Detect which cell encompasses the target text, then output its [X, Y] center coordinate. 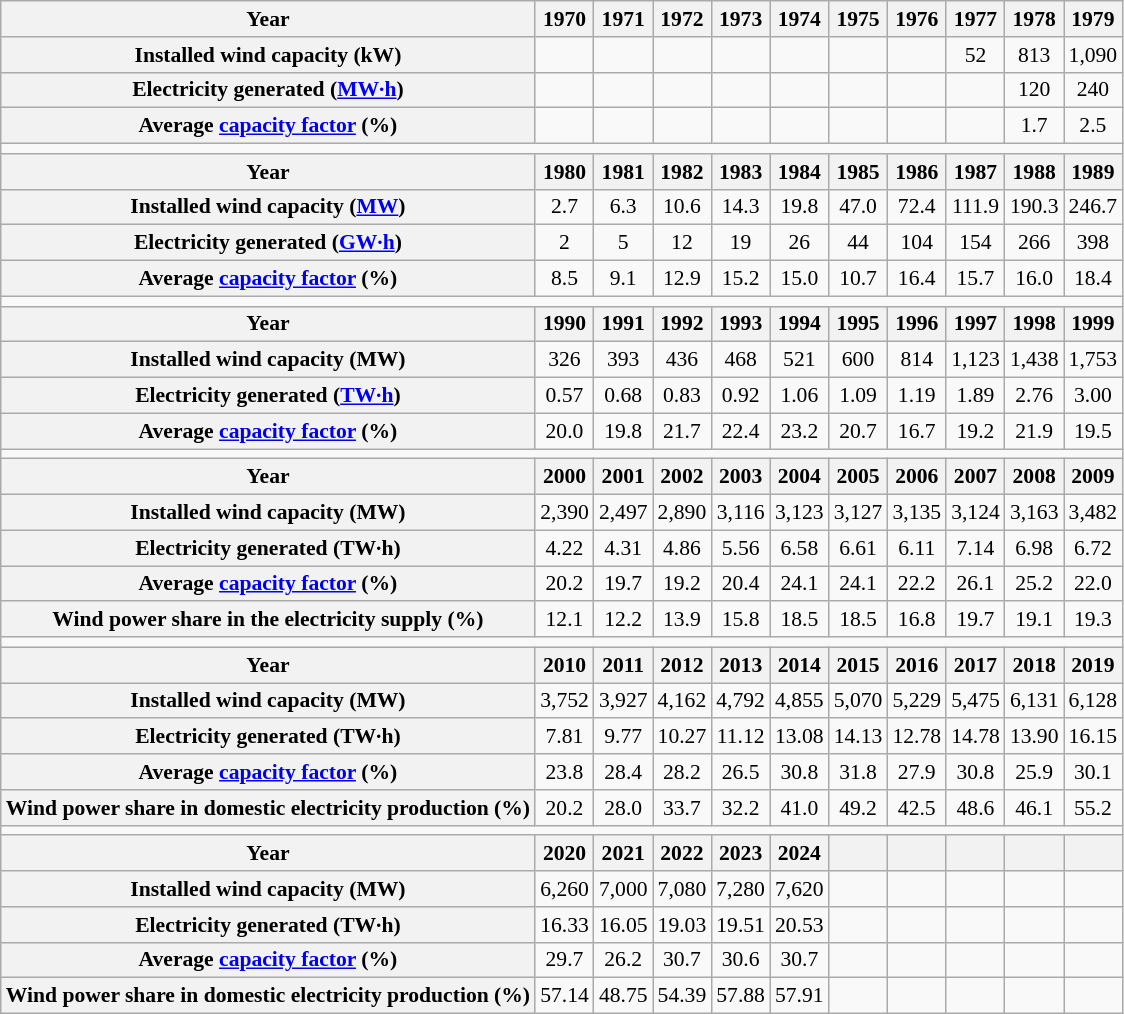
6.72 [1094, 548]
2014 [800, 665]
20.7 [858, 431]
1978 [1034, 19]
13.9 [682, 620]
44 [858, 243]
12.1 [564, 620]
2017 [976, 665]
154 [976, 243]
1973 [740, 19]
4,792 [740, 701]
5,475 [976, 701]
48.6 [976, 808]
25.2 [1034, 584]
2000 [564, 477]
22.0 [1094, 584]
26.5 [740, 772]
2,497 [624, 513]
2011 [624, 665]
3,163 [1034, 513]
31.8 [858, 772]
20.4 [740, 584]
6,260 [564, 889]
7,280 [740, 889]
7,620 [800, 889]
47.0 [858, 207]
266 [1034, 243]
3,135 [916, 513]
19.1 [1034, 620]
3,482 [1094, 513]
2018 [1034, 665]
2009 [1094, 477]
26.1 [976, 584]
1992 [682, 324]
5 [624, 243]
2010 [564, 665]
42.5 [916, 808]
1981 [624, 172]
16.0 [1034, 279]
6.3 [624, 207]
14.3 [740, 207]
55.2 [1094, 808]
813 [1034, 55]
1,123 [976, 360]
6.58 [800, 548]
1998 [1034, 324]
190.3 [1034, 207]
2006 [916, 477]
12.9 [682, 279]
2016 [916, 665]
10.27 [682, 737]
15.0 [800, 279]
19 [740, 243]
240 [1094, 90]
3,123 [800, 513]
3.00 [1094, 396]
1995 [858, 324]
7.14 [976, 548]
393 [624, 360]
7.81 [564, 737]
19.3 [1094, 620]
1972 [682, 19]
1.06 [800, 396]
2,890 [682, 513]
111.9 [976, 207]
19.5 [1094, 431]
2.76 [1034, 396]
6,131 [1034, 701]
30.1 [1094, 772]
Electricity generated (GW·h) [268, 243]
4,855 [800, 701]
14.13 [858, 737]
1986 [916, 172]
1980 [564, 172]
46.1 [1034, 808]
18.4 [1094, 279]
436 [682, 360]
23.8 [564, 772]
19.03 [682, 925]
1984 [800, 172]
1974 [800, 19]
13.90 [1034, 737]
27.9 [916, 772]
12.78 [916, 737]
3,752 [564, 701]
1,090 [1094, 55]
1976 [916, 19]
16.15 [1094, 737]
3,124 [976, 513]
1971 [624, 19]
521 [800, 360]
2015 [858, 665]
4.31 [624, 548]
2004 [800, 477]
30.6 [740, 960]
1990 [564, 324]
21.7 [682, 431]
2001 [624, 477]
1979 [1094, 19]
12 [682, 243]
15.8 [740, 620]
22.2 [916, 584]
6,128 [1094, 701]
2.7 [564, 207]
468 [740, 360]
5,229 [916, 701]
11.12 [740, 737]
1970 [564, 19]
19.51 [740, 925]
10.6 [682, 207]
33.7 [682, 808]
2003 [740, 477]
246.7 [1094, 207]
1994 [800, 324]
10.7 [858, 279]
7,080 [682, 889]
32.2 [740, 808]
326 [564, 360]
28.0 [624, 808]
1.19 [916, 396]
6.61 [858, 548]
1988 [1034, 172]
2019 [1094, 665]
2 [564, 243]
57.91 [800, 996]
52 [976, 55]
2024 [800, 854]
1991 [624, 324]
16.8 [916, 620]
22.4 [740, 431]
4,162 [682, 701]
5.56 [740, 548]
1997 [976, 324]
3,927 [624, 701]
2020 [564, 854]
13.08 [800, 737]
2.5 [1094, 126]
14.78 [976, 737]
4.86 [682, 548]
120 [1034, 90]
0.68 [624, 396]
16.33 [564, 925]
48.75 [624, 996]
6.98 [1034, 548]
1,753 [1094, 360]
26 [800, 243]
54.39 [682, 996]
15.7 [976, 279]
29.7 [564, 960]
104 [916, 243]
1.09 [858, 396]
398 [1094, 243]
20.0 [564, 431]
1996 [916, 324]
12.2 [624, 620]
2021 [624, 854]
0.92 [740, 396]
1977 [976, 19]
72.4 [916, 207]
1975 [858, 19]
20.53 [800, 925]
1983 [740, 172]
16.05 [624, 925]
1993 [740, 324]
21.9 [1034, 431]
2,390 [564, 513]
57.88 [740, 996]
16.4 [916, 279]
Electricity generated (MW·h) [268, 90]
1987 [976, 172]
3,127 [858, 513]
57.14 [564, 996]
Wind power share in the electricity supply (%) [268, 620]
28.4 [624, 772]
16.7 [916, 431]
1.89 [976, 396]
2022 [682, 854]
6.11 [916, 548]
7,000 [624, 889]
8.5 [564, 279]
1,438 [1034, 360]
2023 [740, 854]
41.0 [800, 808]
15.2 [740, 279]
4.22 [564, 548]
2007 [976, 477]
25.9 [1034, 772]
28.2 [682, 772]
600 [858, 360]
2008 [1034, 477]
1989 [1094, 172]
1985 [858, 172]
0.57 [564, 396]
2005 [858, 477]
5,070 [858, 701]
Installed wind capacity (kW) [268, 55]
814 [916, 360]
1.7 [1034, 126]
26.2 [624, 960]
9.1 [624, 279]
0.83 [682, 396]
9.77 [624, 737]
1982 [682, 172]
2013 [740, 665]
3,116 [740, 513]
23.2 [800, 431]
2002 [682, 477]
1999 [1094, 324]
2012 [682, 665]
49.2 [858, 808]
